Provide the (x, y) coordinate of the cell's center where the given text is located.  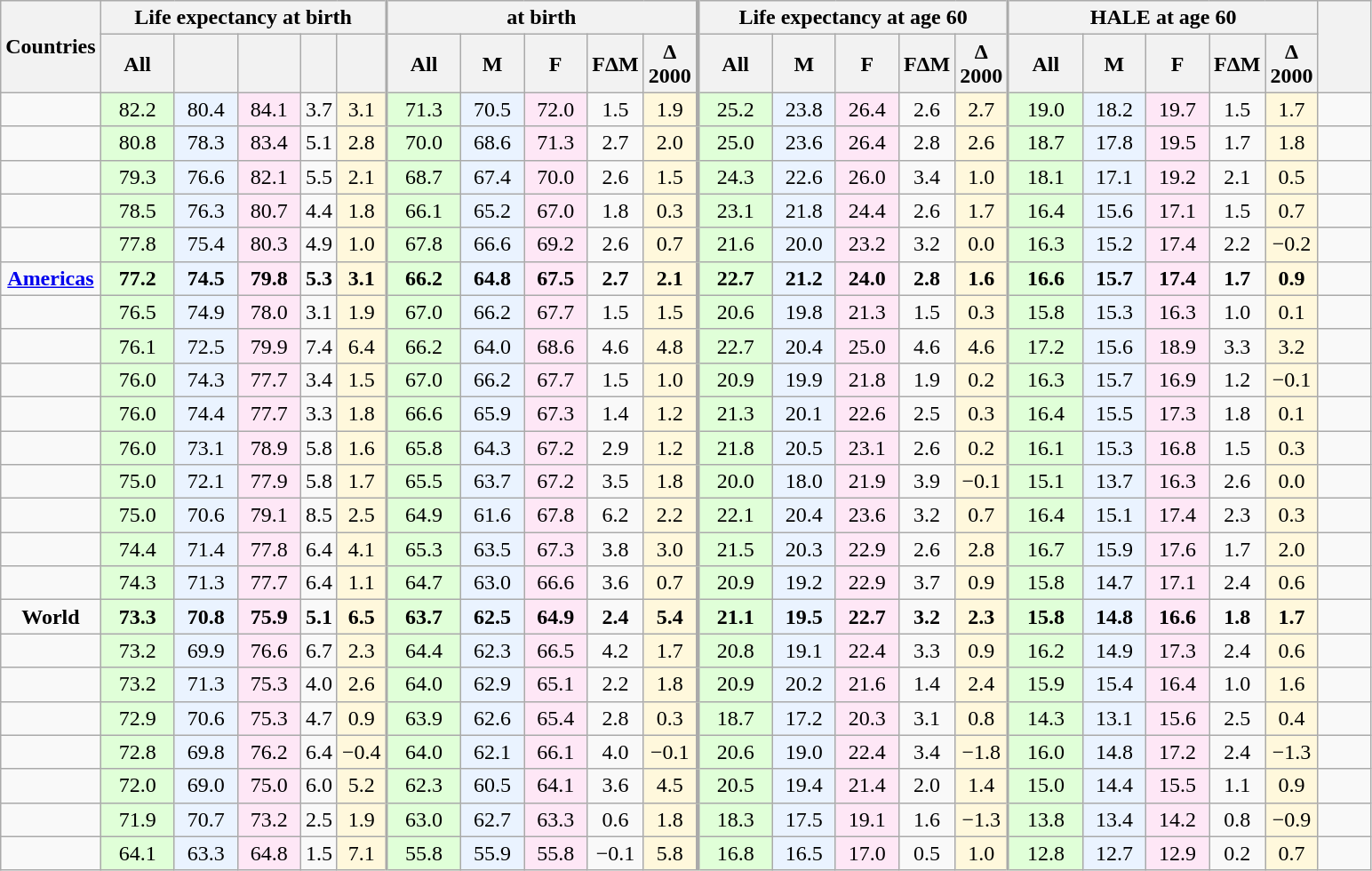
5.4 (670, 617)
64.3 (492, 447)
−0.4 (361, 752)
17.0 (867, 853)
79.8 (268, 278)
75.9 (268, 617)
21.5 (736, 549)
71.9 (137, 819)
14.3 (1046, 718)
75.4 (206, 244)
23.2 (867, 244)
65.1 (556, 684)
62.7 (492, 819)
12.9 (1177, 853)
7.4 (318, 346)
HALE at age 60 (1163, 18)
77.9 (268, 482)
21.4 (867, 786)
24.0 (867, 278)
19.7 (1177, 109)
21.2 (803, 278)
4.8 (670, 346)
65.9 (492, 413)
5.3 (318, 278)
16.2 (1046, 651)
79.1 (268, 515)
64.4 (424, 651)
13.8 (1046, 819)
3.8 (615, 549)
65.5 (424, 482)
65.8 (424, 447)
4.1 (361, 549)
84.1 (268, 109)
60.5 (492, 786)
69.2 (556, 244)
63.5 (492, 549)
6.7 (318, 651)
at birth (542, 18)
20.8 (736, 651)
23.8 (803, 109)
62.9 (492, 684)
18.0 (803, 482)
63.9 (424, 718)
76.5 (137, 312)
80.4 (206, 109)
25.2 (736, 109)
13.7 (1114, 482)
16.7 (1046, 549)
83.4 (268, 143)
6.0 (318, 786)
72.8 (137, 752)
64.7 (424, 583)
3.0 (670, 549)
12.7 (1114, 853)
4.9 (318, 244)
16.5 (803, 853)
2.9 (615, 447)
76.1 (137, 346)
4.2 (615, 651)
67.5 (556, 278)
4.4 (318, 211)
12.8 (1046, 853)
80.3 (268, 244)
65.4 (556, 718)
78.3 (206, 143)
61.6 (492, 515)
18.2 (1114, 109)
16.0 (1046, 752)
Life expectancy at birth (243, 18)
69.0 (206, 786)
−1.8 (982, 752)
World (51, 617)
78.0 (268, 312)
6.2 (615, 515)
14.2 (1177, 819)
15.2 (1114, 244)
19.9 (803, 380)
17.6 (1177, 549)
15.4 (1114, 684)
76.2 (268, 752)
24.3 (736, 177)
17.5 (803, 819)
62.6 (492, 718)
24.4 (867, 211)
65.3 (424, 549)
3.9 (926, 482)
0.4 (1292, 718)
55.9 (492, 853)
18.3 (736, 819)
69.8 (206, 752)
70.5 (492, 109)
13.1 (1114, 718)
17.8 (1114, 143)
80.7 (268, 211)
3.5 (615, 482)
14.9 (1114, 651)
62.1 (492, 752)
70.8 (206, 617)
21.1 (736, 617)
72.9 (137, 718)
82.2 (137, 109)
19.4 (803, 786)
77.2 (137, 278)
80.8 (137, 143)
73.1 (206, 447)
16.9 (1177, 380)
16.1 (1046, 447)
8.5 (318, 515)
7.1 (361, 853)
20.2 (803, 684)
79.9 (268, 346)
−0.9 (1292, 819)
72.1 (206, 482)
19.8 (803, 312)
68.7 (424, 177)
6.5 (361, 617)
67.4 (492, 177)
26.0 (867, 177)
4.5 (670, 786)
15.0 (1046, 786)
74.9 (206, 312)
Americas (51, 278)
73.3 (137, 617)
5.5 (318, 177)
76.3 (206, 211)
5.2 (361, 786)
66.5 (556, 651)
74.5 (206, 278)
4.7 (318, 718)
18.9 (1177, 346)
62.5 (492, 617)
69.9 (206, 651)
70.7 (206, 819)
Life expectancy at age 60 (853, 18)
−0.2 (1292, 244)
13.4 (1114, 819)
21.9 (867, 482)
14.7 (1114, 583)
78.5 (137, 211)
71.4 (206, 549)
Countries (51, 46)
65.2 (492, 211)
20.1 (803, 413)
79.3 (137, 177)
18.1 (1046, 177)
14.4 (1114, 786)
72.5 (206, 346)
78.9 (268, 447)
82.1 (268, 177)
22.1 (736, 515)
